From the cell containing the given text, extract its center point as (X, Y) coordinate. 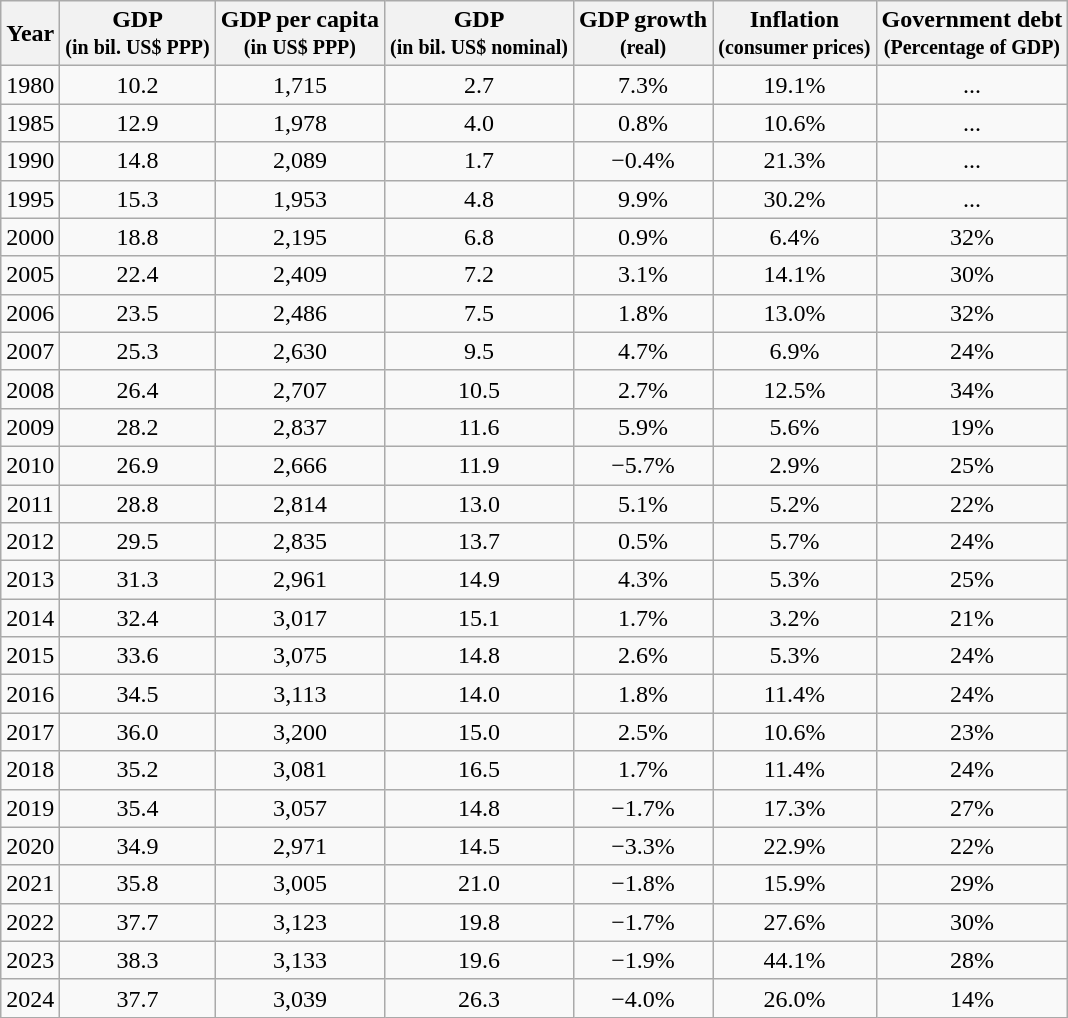
28.2 (138, 427)
2020 (30, 846)
26.4 (138, 389)
2,814 (300, 503)
5.9% (642, 427)
1,715 (300, 85)
11.9 (480, 465)
2011 (30, 503)
3,005 (300, 884)
14% (972, 998)
31.3 (138, 580)
38.3 (138, 960)
2,089 (300, 161)
3,123 (300, 922)
27% (972, 808)
26.9 (138, 465)
2007 (30, 351)
2,630 (300, 351)
2022 (30, 922)
3,113 (300, 694)
GDP growth(real) (642, 34)
32.4 (138, 618)
6.9% (794, 351)
3,075 (300, 656)
GDP (in bil. US$ PPP) (138, 34)
4.0 (480, 123)
9.9% (642, 199)
3,200 (300, 732)
34% (972, 389)
34.5 (138, 694)
21.0 (480, 884)
2.7% (642, 389)
5.1% (642, 503)
2,666 (300, 465)
2,961 (300, 580)
15.0 (480, 732)
12.9 (138, 123)
1,953 (300, 199)
35.8 (138, 884)
11.6 (480, 427)
28% (972, 960)
2,837 (300, 427)
2024 (30, 998)
6.8 (480, 237)
3,039 (300, 998)
7.2 (480, 275)
2010 (30, 465)
2015 (30, 656)
26.3 (480, 998)
1,978 (300, 123)
Year (30, 34)
1995 (30, 199)
27.6% (794, 922)
10.5 (480, 389)
23% (972, 732)
12.5% (794, 389)
17.3% (794, 808)
15.3 (138, 199)
2009 (30, 427)
7.3% (642, 85)
2019 (30, 808)
6.4% (794, 237)
0.5% (642, 542)
2014 (30, 618)
2016 (30, 694)
21% (972, 618)
2006 (30, 313)
2,486 (300, 313)
35.2 (138, 770)
2021 (30, 884)
19.6 (480, 960)
2,409 (300, 275)
2,707 (300, 389)
21.3% (794, 161)
GDP per capita (in US$ PPP) (300, 34)
33.6 (138, 656)
2013 (30, 580)
−5.7% (642, 465)
2.5% (642, 732)
26.0% (794, 998)
4.3% (642, 580)
−0.4% (642, 161)
14.9 (480, 580)
44.1% (794, 960)
2017 (30, 732)
2005 (30, 275)
0.9% (642, 237)
4.7% (642, 351)
9.5 (480, 351)
2018 (30, 770)
Government debt(Percentage of GDP) (972, 34)
2012 (30, 542)
19.1% (794, 85)
1.7 (480, 161)
30.2% (794, 199)
2008 (30, 389)
1985 (30, 123)
1990 (30, 161)
2,195 (300, 237)
3,133 (300, 960)
−1.9% (642, 960)
22.4 (138, 275)
18.8 (138, 237)
15.9% (794, 884)
19% (972, 427)
2,971 (300, 846)
10.2 (138, 85)
5.7% (794, 542)
3,081 (300, 770)
23.5 (138, 313)
3.1% (642, 275)
4.8 (480, 199)
3,017 (300, 618)
2023 (30, 960)
2000 (30, 237)
GDP (in bil. US$ nominal) (480, 34)
7.5 (480, 313)
14.5 (480, 846)
−4.0% (642, 998)
22.9% (794, 846)
2.6% (642, 656)
2.9% (794, 465)
14.1% (794, 275)
−3.3% (642, 846)
25.3 (138, 351)
5.2% (794, 503)
2,835 (300, 542)
−1.8% (642, 884)
29.5 (138, 542)
15.1 (480, 618)
35.4 (138, 808)
2.7 (480, 85)
0.8% (642, 123)
5.6% (794, 427)
14.0 (480, 694)
13.7 (480, 542)
19.8 (480, 922)
13.0 (480, 503)
16.5 (480, 770)
29% (972, 884)
13.0% (794, 313)
3.2% (794, 618)
1980 (30, 85)
28.8 (138, 503)
34.9 (138, 846)
36.0 (138, 732)
Inflation(consumer prices) (794, 34)
3,057 (300, 808)
